From the cell containing the given text, extract its center point as [X, Y] coordinate. 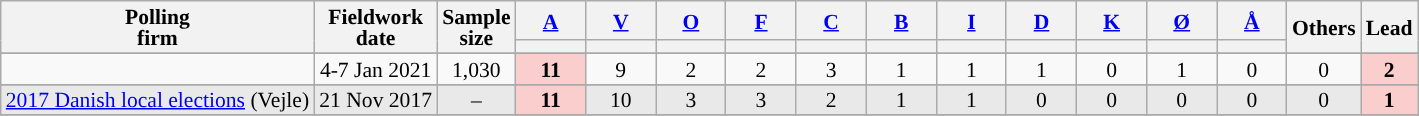
V [621, 20]
Fieldworkdate [376, 27]
F [761, 20]
Å [1252, 20]
Pollingfirm [158, 27]
1,030 [476, 68]
Ø [1182, 20]
I [971, 20]
Samplesize [476, 27]
10 [621, 100]
9 [621, 68]
B [901, 20]
K [1112, 20]
Others [1324, 27]
A [551, 20]
C [831, 20]
– [476, 100]
4-7 Jan 2021 [376, 68]
2017 Danish local elections (Vejle) [158, 100]
D [1041, 20]
Lead [1390, 27]
O [691, 20]
21 Nov 2017 [376, 100]
